Capture the cell that displays the provided text and extract its [X, Y] central coordinate. 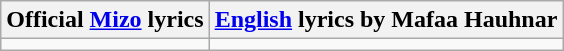
English lyrics by Mafaa Hauhnar [386, 20]
Official Mizo lyrics [105, 20]
